Return the (x, y) coordinate for the center point of the cell that contains the specified text.  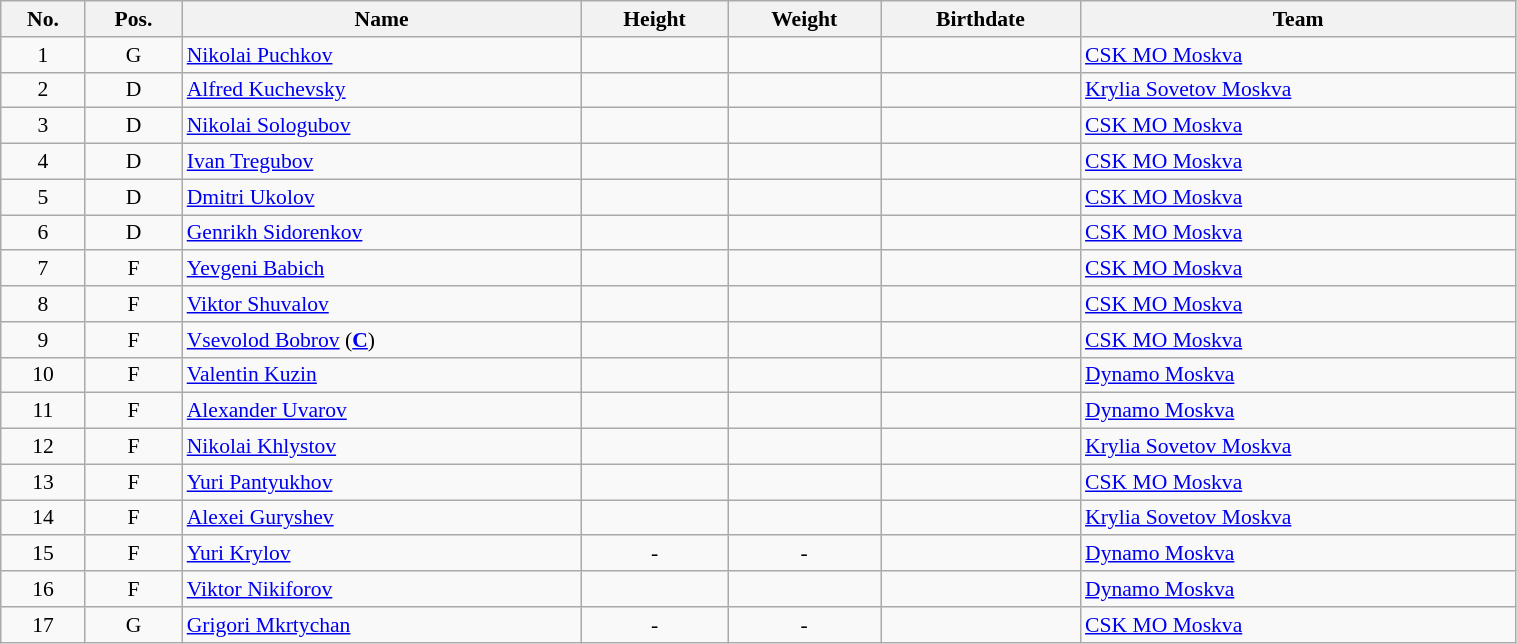
Nikolai Khlystov (382, 447)
Team (1298, 19)
Alfred Kuchevsky (382, 90)
10 (43, 375)
Pos. (134, 19)
Viktor Shuvalov (382, 304)
5 (43, 197)
Grigori Mkrtychan (382, 625)
15 (43, 554)
Alexander Uvarov (382, 411)
4 (43, 162)
Yuri Krylov (382, 554)
Yuri Pantyukhov (382, 482)
7 (43, 269)
17 (43, 625)
Yevgeni Babich (382, 269)
Height (654, 19)
6 (43, 233)
Weight (804, 19)
Dmitri Ukolov (382, 197)
1 (43, 55)
Alexei Guryshev (382, 518)
13 (43, 482)
Valentin Kuzin (382, 375)
3 (43, 126)
14 (43, 518)
11 (43, 411)
Genrikh Sidorenkov (382, 233)
12 (43, 447)
Ivan Tregubov (382, 162)
Viktor Nikiforov (382, 589)
Birthdate (980, 19)
No. (43, 19)
8 (43, 304)
9 (43, 340)
2 (43, 90)
Nikolai Sologubov (382, 126)
Name (382, 19)
16 (43, 589)
Nikolai Puchkov (382, 55)
Vsevolod Bobrov (C) (382, 340)
